Output the [X, Y] coordinate of the center of the cell containing the given text.  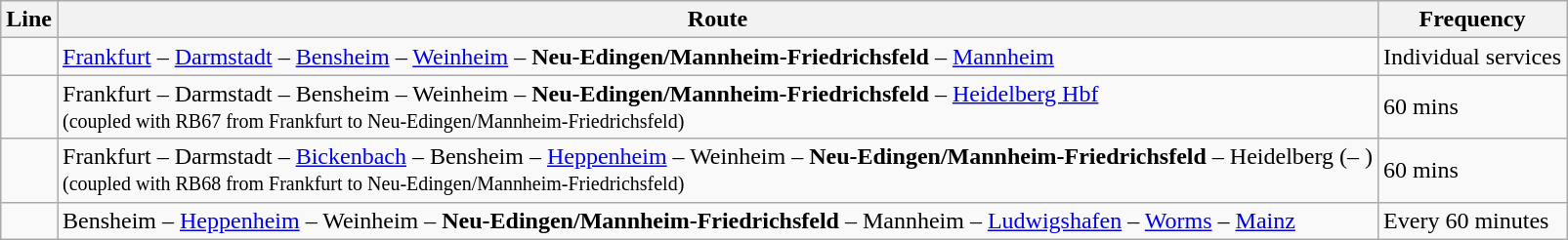
Bensheim – Heppenheim – Weinheim – Neu-Edingen/Mannheim-Friedrichsfeld – Mannheim – Ludwigshafen – Worms – Mainz [717, 220]
Line [29, 20]
Frankfurt – Darmstadt – Bensheim – Weinheim – Neu-Edingen/Mannheim-Friedrichsfeld – Mannheim [717, 57]
Frequency [1473, 20]
Every 60 minutes [1473, 220]
Individual services [1473, 57]
Route [717, 20]
